Find where the given text appears and provide that cell's center as (X, Y) coordinate. 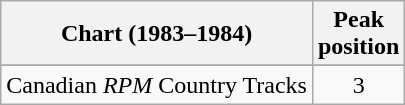
Peakposition (358, 34)
3 (358, 85)
Canadian RPM Country Tracks (157, 85)
Chart (1983–1984) (157, 34)
